For the text-containing cell, return its midpoint in [x, y] coordinate format. 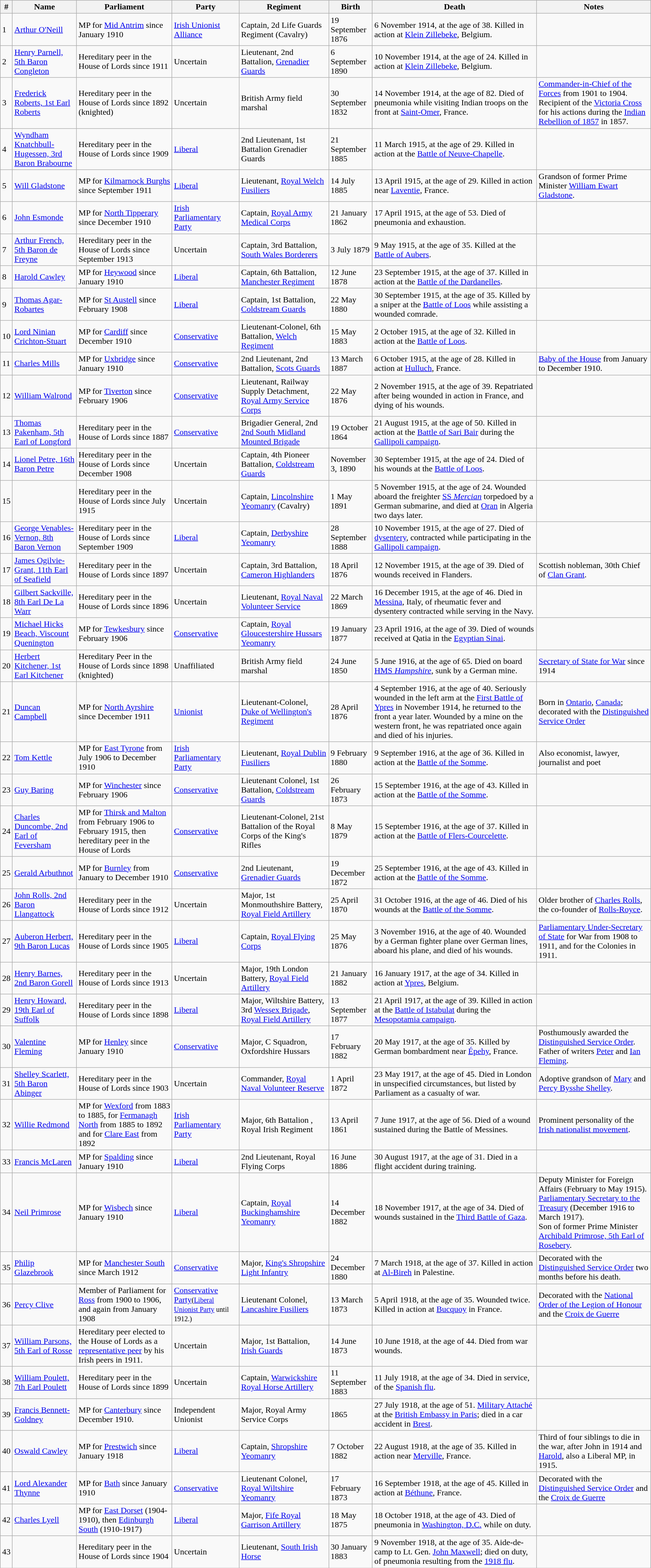
Major, Wiltshire Battery, 3rd Wessex Brigade, Royal Field Artillery [284, 1010]
Captain, 1st Battalion, Coldstream Guards [284, 304]
Captain, Derbyshire Yeomanry [284, 538]
Hereditary peer in the House of Lords since 1913 [124, 978]
Captain, Royal Gloucestershire Hussars Yeomanry [284, 634]
MP for Kilmarnock Burghs since September 1911 [124, 186]
Name [45, 7]
Captain, Shropshire Yeomanry [284, 1451]
16 January 1917, at the age of 34. Killed in action at Ypres, Belgium. [455, 978]
3 July 1879 [351, 250]
Major, Royal Army Service Corps [284, 1414]
MP for North Ayrshire since December 1911 [124, 712]
James Ogilvie-Grant, 11th Earl of Seafield [45, 570]
Death [455, 7]
16 December 1915, at the age of 46. Died in Messina, Italy, of rheumatic fever and dysentery contracted while serving in the Navy. [455, 602]
Hereditary peer in the House of Lords since September 1913 [124, 250]
MP for Burnley from January to December 1910 [124, 872]
20 [6, 666]
24 December 1880 [351, 1268]
1865 [351, 1414]
MP for Thirsk and Malton from February 1906 to February 1915, then hereditary peer in the House of Lords [124, 831]
22 August 1918, at the age of 35. Killed in action near Merville, France. [455, 1451]
22 May 1876 [351, 396]
22 March 1869 [351, 602]
Hereditary peer in the House of Lords since 1909 [124, 149]
12 June 1878 [351, 277]
Lieutenant-Colonel, Duke of Wellington's Regiment [284, 712]
26 February 1873 [351, 790]
2nd Lieutenant, 2nd Battalion, Scots Guards [284, 364]
MP for Mid Antrim since January 1910 [124, 30]
Thomas Pakenham, 5th Earl of Longford [45, 432]
Tom Kettle [45, 758]
Parliament [124, 7]
28 September 1888 [351, 538]
Valentine Fleming [45, 1047]
Captain, Warwickshire Royal Horse Artillery [284, 1382]
Prominent personality of the Irish nationalist movement. [594, 1125]
Hereditary peer elected to the House of Lords as a representative peer by his Irish peers in 1911. [124, 1346]
30 September 1832 [351, 103]
Grandson of former Prime Minister William Ewart Gladstone. [594, 186]
Conservative Party(Liberal Unionist Party until 1912.) [206, 1304]
MP for East Dorset (1904-1910), then Edinburgh South (1910-1917) [124, 1520]
Shelley Scarlett, 5th Baron Abinger [45, 1083]
Major, C Squadron, Oxfordshire Hussars [284, 1047]
Third of four siblings to die in the war, after John in 1914 and Harold, also a Liberal MP, in 1915. [594, 1451]
9 September 1916, at the age of 36. Killed in action at the Battle of the Somme. [455, 758]
30 August 1917, at the age of 31. Died in a flight accident during training. [455, 1162]
Parliamentary Under-Secretary of State for War from 1908 to 1911, and for the Colonies in 1911. [594, 941]
16 September 1918, at the age of 45. Killed in action at Béthune, France. [455, 1488]
6 October 1915, at the age of 28. Killed in action at Hulluch, France. [455, 364]
13 April 1861 [351, 1125]
MP for Uxbridge since January 1910 [124, 364]
10 November 1915, at the age of 27. Died of dysentery, contracted while participating in the Gallipoli campaign. [455, 538]
18 [6, 602]
Percy Clive [45, 1304]
Captain, 3rd Battalion, Cameron Highlanders [284, 570]
19 December 1872 [351, 872]
Also economist, lawyer, journalist and poet [594, 758]
19 [6, 634]
37 [6, 1346]
17 February 1873 [351, 1488]
2 November 1915, at the age of 39. Repatriated after being wounded in action in France, and dying of his wounds. [455, 396]
Member of Parliament for Ross from 1900 to 1906, and again from January 1908 [124, 1304]
6 November 1914, at the age of 38. Killed in action at Klein Zillebeke, Belgium. [455, 30]
Hereditary peer in the House of Lords since 1887 [124, 432]
MP for East Tyrone from July 1906 to December 1910 [124, 758]
3 [6, 103]
14 November 1914, at the age of 82. Died of pneumonia while visiting Indian troops on the front at Saint-Omer, France. [455, 103]
Commander-in-Chief of the Forces from 1901 to 1904. Recipient of the Victoria Cross for his actions during the Indian Rebellion of 1857 in 1857. [594, 103]
8 [6, 277]
25 September 1916, at the age of 43. Killed in action at the Battle of the Somme. [455, 872]
5 [6, 186]
MP for Tiverton since February 1906 [124, 396]
Lord Ninian Crichton-Stuart [45, 336]
18 May 1875 [351, 1520]
Frederick Roberts, 1st Earl Roberts [45, 103]
Hereditary peer in the House of Lords since 1892 (knighted) [124, 103]
2 October 1915, at the age of 32. Killed in action at the Battle of Loos. [455, 336]
27 July 1918, at the age of 51. Military Attaché at the British Embassy in Paris; died in a car accident in Brest. [455, 1414]
Duncan Campbell [45, 712]
Decorated with the Distinguished Service Order and the Croix de Guerre [594, 1488]
MP for North Tipperary since December 1910 [124, 218]
18 October 1918, at the age of 43. Died of pneumonia in Washington, D.C. while on duty. [455, 1520]
14 December 1882 [351, 1212]
19 January 1877 [351, 634]
MP for Wexford from 1883 to 1885, for Fermanagh North from 1885 to 1892 and for Clare East from 1892 [124, 1125]
7 June 1917, at the age of 56. Died of a wound sustained during the Battle of Messines. [455, 1125]
1 [6, 30]
41 [6, 1488]
Hereditary peer in the House of Lords since 1911 [124, 62]
23 April 1916, at the age of 39. Died of wounds received at Qatia in the Egyptian Sinai. [455, 634]
Francis McLaren [45, 1162]
6 [6, 218]
18 November 1917, at the age of 34. Died of wounds sustained in the Third Battle of Gaza. [455, 1212]
Captain, 2d Life Guards Regiment (Cavalry) [284, 30]
November 3, 1890 [351, 464]
Party [206, 7]
17 April 1915, at the age of 53. Died of pneumonia and exhaustion. [455, 218]
Guy Baring [45, 790]
23 [6, 790]
Hereditary peer in the House of Lords since 1897 [124, 570]
9 February 1880 [351, 758]
Charles Duncombe, 2nd Earl of Feversham [45, 831]
Lionel Petre, 16th Baron Petre [45, 464]
21 August 1915, at the age of 50. Killed in action at the Battle of Sari Bair during the Gallipoli campaign. [455, 432]
9 November 1918, at the age of 35. Aide-de-camp to Lt. Gen. John Maxwell; died on duty, of pneumonia resulting from the 1918 flu. [455, 1552]
10 June 1918, at the age of 44. Died from war wounds. [455, 1346]
Older brother of Charles Rolls, the co-founder of Rolls-Royce. [594, 904]
2nd Lieutenant, Grenadier Guards [284, 872]
42 [6, 1520]
12 [6, 396]
Irish Unionist Alliance [206, 30]
18 April 1876 [351, 570]
MP for Manchester South since March 1912 [124, 1268]
Henry Howard, 19th Earl of Suffolk [45, 1010]
Major, 19th London Battery, Royal Field Artillery [284, 978]
William Parsons, 5th Earl of Rosse [45, 1346]
2nd Lieutenant, Royal Flying Corps [284, 1162]
Neil Primrose [45, 1212]
40 [6, 1451]
Thomas Agar-Robartes [45, 304]
MP for Tewkesbury since February 1906 [124, 634]
33 [6, 1162]
10 November 1914, at the age of 24. Killed in action at Klein Zillebeke, Belgium. [455, 62]
Brigadier General, 2nd 2nd South Midland Mounted Brigade [284, 432]
Captain, Lincolnshire Yeomanry (Cavalry) [284, 501]
21 April 1917, at the age of 39. Killed in action at the Battle of Istabulat during the Mesopotamia campaign. [455, 1010]
Born in Ontario, Canada; decorated with the Distinguished Service Order [594, 712]
Lieutenant Colonel, Royal Wiltshire Yeomanry [284, 1488]
Unaffiliated [206, 666]
15 September 1916, at the age of 43. Killed in action at the Battle of the Somme. [455, 790]
3 November 1916, at the age of 40. Wounded by a German fighter plane over German lines, aboard his plane, and died of his wounds. [455, 941]
Hereditary peer in the House of Lords since 1912 [124, 904]
Michael Hicks Beach, Viscount Quenington [45, 634]
Hereditary peer in the House of Lords since July 1915 [124, 501]
5 June 1916, at the age of 65. Died on board HMS Hampshire, sunk by a German mine. [455, 666]
Hereditary peer in the House of Lords since 1903 [124, 1083]
Oswald Cawley [45, 1451]
Hereditary peer in the House of Lords since 1899 [124, 1382]
36 [6, 1304]
Baby of the House from January to December 1910. [594, 364]
23 September 1915, at the age of 37. Killed in action at the Battle of the Dardanelles. [455, 277]
25 May 1876 [351, 941]
34 [6, 1212]
12 November 1915, at the age of 39. Died of wounds received in Flanders. [455, 570]
16 June 1886 [351, 1162]
21 January 1862 [351, 218]
32 [6, 1125]
9 May 1915, at the age of 35. Killed at the Battle of Aubers. [455, 250]
21 [6, 712]
14 June 1873 [351, 1346]
13 April 1915, at the age of 29. Killed in action near Laventie, France. [455, 186]
Hereditary peer in the House of Lords since December 1908 [124, 464]
10 [6, 336]
24 [6, 831]
Commander, Royal Naval Volunteer Reserve [284, 1083]
Charles Lyell [45, 1520]
22 May 1880 [351, 304]
Decorated with the National Order of the Legion of Honour and the Croix de Guerre [594, 1304]
Major, 6th Battalion , Royal Irish Regiment [284, 1125]
27 [6, 941]
19 October 1864 [351, 432]
Auberon Herbert, 9th Baron Lucas [45, 941]
30 [6, 1047]
24 June 1850 [351, 666]
MP for Spalding since January 1910 [124, 1162]
Lord Alexander Thynne [45, 1488]
35 [6, 1268]
John Esmonde [45, 218]
MP for Cardiff since December 1910 [124, 336]
Lieutenant, Railway Supply Detachment, Royal Army Service Corps [284, 396]
38 [6, 1382]
Decorated with the Distinguished Service Order two months before his death. [594, 1268]
13 [6, 432]
25 April 1870 [351, 904]
Lieutenant, Royal Welch Fusiliers [284, 186]
Hereditary peer in the House of Lords since 1905 [124, 941]
5 April 1918, at the age of 35. Wounded twice. Killed in action at Bucquoy in France. [455, 1304]
Independent Unionist [206, 1414]
15 [6, 501]
8 May 1879 [351, 831]
2 [6, 62]
Lieutenant, Royal Naval Volunteer Service [284, 602]
Lieutenant Colonel, 1st Battalion, Coldstream Guards [284, 790]
William Walrond [45, 396]
John Rolls, 2nd Baron Llangattock [45, 904]
MP for Canterbury since December 1910. [124, 1414]
Lieutenant, South Irish Horse [284, 1552]
Lieutenant-Colonel, 21st Battalion of the Royal Corps of the King's Rifles [284, 831]
MP for Wisbech since January 1910 [124, 1212]
14 July 1885 [351, 186]
Henry Parnell, 5th Baron Congleton [45, 62]
George Venables-Vernon, 8th Baron Vernon [45, 538]
Secretary of State for War since 1914 [594, 666]
30 September 1915, at the age of 24. Died of his wounds at the Battle of Loos. [455, 464]
11 September 1883 [351, 1382]
4 [6, 149]
MP for Heywood since January 1910 [124, 277]
Wyndham Knatchbull-Hugessen, 3rd Baron Brabourne [45, 149]
Scottish nobleman, 30th Chief of Clan Grant. [594, 570]
11 [6, 364]
20 May 1917, at the age of 35. Killed by German bombardment near Épehy, France. [455, 1047]
21 September 1885 [351, 149]
17 February 1882 [351, 1047]
Will Gladstone [45, 186]
Birth [351, 7]
13 March 1873 [351, 1304]
# [6, 7]
30 September 1915, at the age of 35. Killed by a sniper at the Battle of Loos while assisting a wounded comrade. [455, 304]
Regiment [284, 7]
11 July 1918, at the age of 34. Died in service, of the Spanish flu. [455, 1382]
6 September 1890 [351, 62]
Francis Bennett-Goldney [45, 1414]
30 January 1883 [351, 1552]
16 [6, 538]
29 [6, 1010]
Arthur O'Neill [45, 30]
7 [6, 250]
Major, 1st Battalion, Irish Guards [284, 1346]
Major, 1st Monmouthshire Battery, Royal Field Artillery [284, 904]
13 September 1877 [351, 1010]
Hereditary peer in the House of Lords since 1898 [124, 1010]
7 March 1918, at the age of 37. Killed in action at Al-Bireh in Palestine. [455, 1268]
Arthur French, 5th Baron de Freyne [45, 250]
Captain, 6th Battalion, Manchester Regiment [284, 277]
Lieutenant-Colonel, 6th Battalion, Welch Regiment [284, 336]
Notes [594, 7]
15 September 1916, at the age of 37. Killed in action at the Battle of Flers-Courcelette. [455, 831]
William Poulett, 7th Earl Poulett [45, 1382]
23 May 1917, at the age of 45. Died in London in unspecified circumstances, but listed by Parliament as a casualty of war. [455, 1083]
Philip Glazebrook [45, 1268]
Captain, 4th Pioneer Battalion, Coldstream Guards [284, 464]
Gerald Arbuthnot [45, 872]
Hereditary peer in the House of Lords since September 1909 [124, 538]
Captain, Royal Army Medical Corps [284, 218]
17 [6, 570]
Charles Mills [45, 364]
25 [6, 872]
Hereditary peer in the House of Lords since 1896 [124, 602]
MP for Prestwich since January 1918 [124, 1451]
31 October 1916, at the age of 46. Died of his wounds at the Battle of the Somme. [455, 904]
Lieutenant Colonel, Lancashire Fusiliers [284, 1304]
Major, King's Shropshire Light Infantry [284, 1268]
Unionist [206, 712]
28 [6, 978]
Major, Fife Royal Garrison Artillery [284, 1520]
19 September 1876 [351, 30]
Hereditary peer in the House of Lords since 1904 [124, 1552]
Lieutenant, Royal Dublin Fusiliers [284, 758]
2nd Lieutenant, 1st Battalion Grenadier Guards [284, 149]
15 May 1883 [351, 336]
31 [6, 1083]
Captain, 3rd Battalion, South Wales Borderers [284, 250]
Gilbert Sackville, 8th Earl De La Warr [45, 602]
9 [6, 304]
1 April 1872 [351, 1083]
MP for Winchester since February 1906 [124, 790]
13 March 1887 [351, 364]
1 May 1891 [351, 501]
39 [6, 1414]
Posthumously awarded the Distinguished Service Order. Father of writers Peter and Ian Fleming. [594, 1047]
21 January 1882 [351, 978]
Herbert Kitchener, 1st Earl Kitchener [45, 666]
Henry Barnes, 2nd Baron Gorell [45, 978]
26 [6, 904]
Harold Cawley [45, 277]
28 April 1876 [351, 712]
Willie Redmond [45, 1125]
MP for Henley since January 1910 [124, 1047]
Lieutenant, 2nd Battalion, Grenadier Guards [284, 62]
14 [6, 464]
22 [6, 758]
MP for Bath since January 1910 [124, 1488]
11 March 1915, at the age of 29. Killed in action at the Battle of Neuve-Chapelle. [455, 149]
Hereditary Peer in the House of Lords since 1898 (knighted) [124, 666]
43 [6, 1552]
Captain, Royal Flying Corps [284, 941]
MP for St Austell since February 1908 [124, 304]
7 October 1882 [351, 1451]
Captain, Royal Buckinghamshire Yeomanry [284, 1212]
Adoptive grandson of Mary and Percy Bysshe Shelley. [594, 1083]
